From the cell containing the given text, extract its center point as (x, y) coordinate. 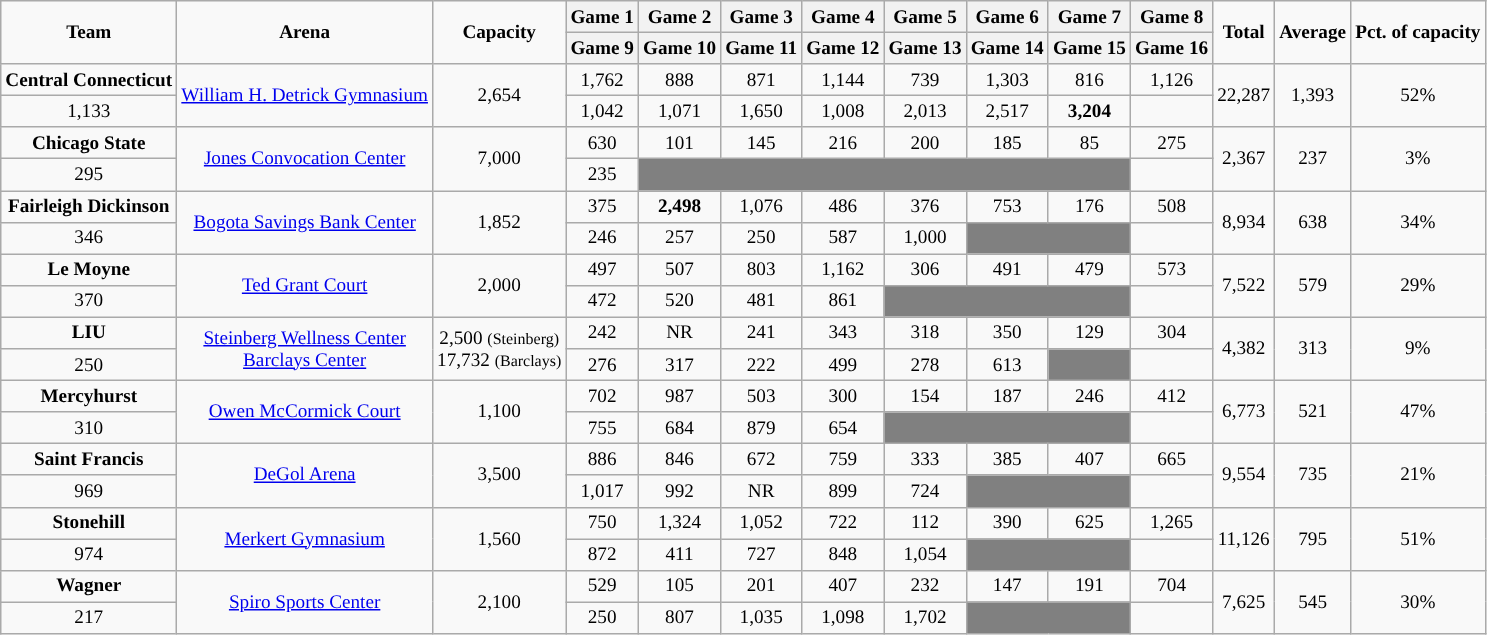
Ted Grant Court (305, 286)
899 (843, 491)
987 (679, 396)
216 (843, 143)
318 (925, 333)
Game 14 (1007, 48)
Game 13 (925, 48)
1,008 (843, 111)
376 (925, 206)
241 (762, 333)
Game 5 (925, 17)
412 (1172, 396)
385 (1007, 460)
242 (602, 333)
807 (679, 618)
491 (1007, 270)
486 (843, 206)
2,100 (500, 602)
755 (602, 428)
Jones Convocation Center (305, 158)
350 (1007, 333)
7,000 (500, 158)
795 (1313, 538)
3,500 (500, 476)
1,071 (679, 111)
1,100 (500, 412)
521 (1313, 412)
803 (762, 270)
573 (1172, 270)
112 (925, 523)
848 (843, 554)
Game 4 (843, 17)
317 (679, 365)
Stonehill (89, 523)
479 (1089, 270)
105 (679, 586)
2,498 (679, 206)
201 (762, 586)
1,126 (1172, 80)
Capacity (500, 32)
232 (925, 586)
306 (925, 270)
47% (1418, 412)
Game 15 (1089, 48)
4,382 (1244, 348)
1,702 (925, 618)
257 (679, 238)
390 (1007, 523)
759 (843, 460)
Steinberg Wellness CenterBarclays Center (305, 348)
411 (679, 554)
LIU (89, 333)
278 (925, 365)
613 (1007, 365)
879 (762, 428)
276 (602, 365)
1,076 (762, 206)
Arena (305, 32)
185 (1007, 143)
3,204 (1089, 111)
704 (1172, 586)
Game 9 (602, 48)
529 (602, 586)
Game 3 (762, 17)
630 (602, 143)
217 (89, 618)
375 (602, 206)
Game 1 (602, 17)
888 (679, 80)
346 (89, 238)
3% (1418, 158)
101 (679, 143)
702 (602, 396)
587 (843, 238)
9,554 (1244, 476)
304 (1172, 333)
2,500 (Steinberg)17,732 (Barclays) (500, 348)
51% (1418, 538)
684 (679, 428)
300 (843, 396)
9% (1418, 348)
237 (1313, 158)
6,773 (1244, 412)
147 (1007, 586)
52% (1418, 96)
2,000 (500, 286)
1,265 (1172, 523)
497 (602, 270)
30% (1418, 602)
Game 12 (843, 48)
343 (843, 333)
222 (762, 365)
Game 7 (1089, 17)
Merkert Gymnasium (305, 538)
1,035 (762, 618)
1,393 (1313, 96)
Pct. of capacity (1418, 32)
22,287 (1244, 96)
1,042 (602, 111)
275 (1172, 143)
1,133 (89, 111)
310 (89, 428)
370 (89, 301)
472 (602, 301)
1,852 (500, 222)
34% (1418, 222)
520 (679, 301)
507 (679, 270)
724 (925, 491)
Owen McCormick Court (305, 412)
969 (89, 491)
579 (1313, 286)
333 (925, 460)
295 (89, 175)
Game 6 (1007, 17)
638 (1313, 222)
625 (1089, 523)
1,098 (843, 618)
974 (89, 554)
1,762 (602, 80)
8,934 (1244, 222)
481 (762, 301)
Total (1244, 32)
871 (762, 80)
Game 11 (762, 48)
DeGol Arena (305, 476)
545 (1313, 602)
1,324 (679, 523)
Le Moyne (89, 270)
753 (1007, 206)
722 (843, 523)
1,054 (925, 554)
1,303 (1007, 80)
508 (1172, 206)
1,162 (843, 270)
Wagner (89, 586)
7,625 (1244, 602)
2,517 (1007, 111)
235 (602, 175)
872 (602, 554)
Spiro Sports Center (305, 602)
Mercyhurst (89, 396)
739 (925, 80)
21% (1418, 476)
200 (925, 143)
1,144 (843, 80)
750 (602, 523)
846 (679, 460)
1,560 (500, 538)
Game 8 (1172, 17)
Game 10 (679, 48)
Bogota Savings Bank Center (305, 222)
29% (1418, 286)
154 (925, 396)
665 (1172, 460)
2,013 (925, 111)
1,000 (925, 238)
672 (762, 460)
129 (1089, 333)
Chicago State (89, 143)
187 (1007, 396)
816 (1089, 80)
Game 2 (679, 17)
992 (679, 491)
145 (762, 143)
11,126 (1244, 538)
654 (843, 428)
313 (1313, 348)
861 (843, 301)
503 (762, 396)
2,367 (1244, 158)
7,522 (1244, 286)
1,650 (762, 111)
Saint Francis (89, 460)
Game 16 (1172, 48)
Fairleigh Dickinson (89, 206)
1,052 (762, 523)
176 (1089, 206)
1,017 (602, 491)
499 (843, 365)
727 (762, 554)
2,654 (500, 96)
William H. Detrick Gymnasium (305, 96)
735 (1313, 476)
Team (89, 32)
191 (1089, 586)
Average (1313, 32)
Central Connecticut (89, 80)
886 (602, 460)
85 (1089, 143)
